Output the (X, Y) coordinate of the center of the cell containing the given text.  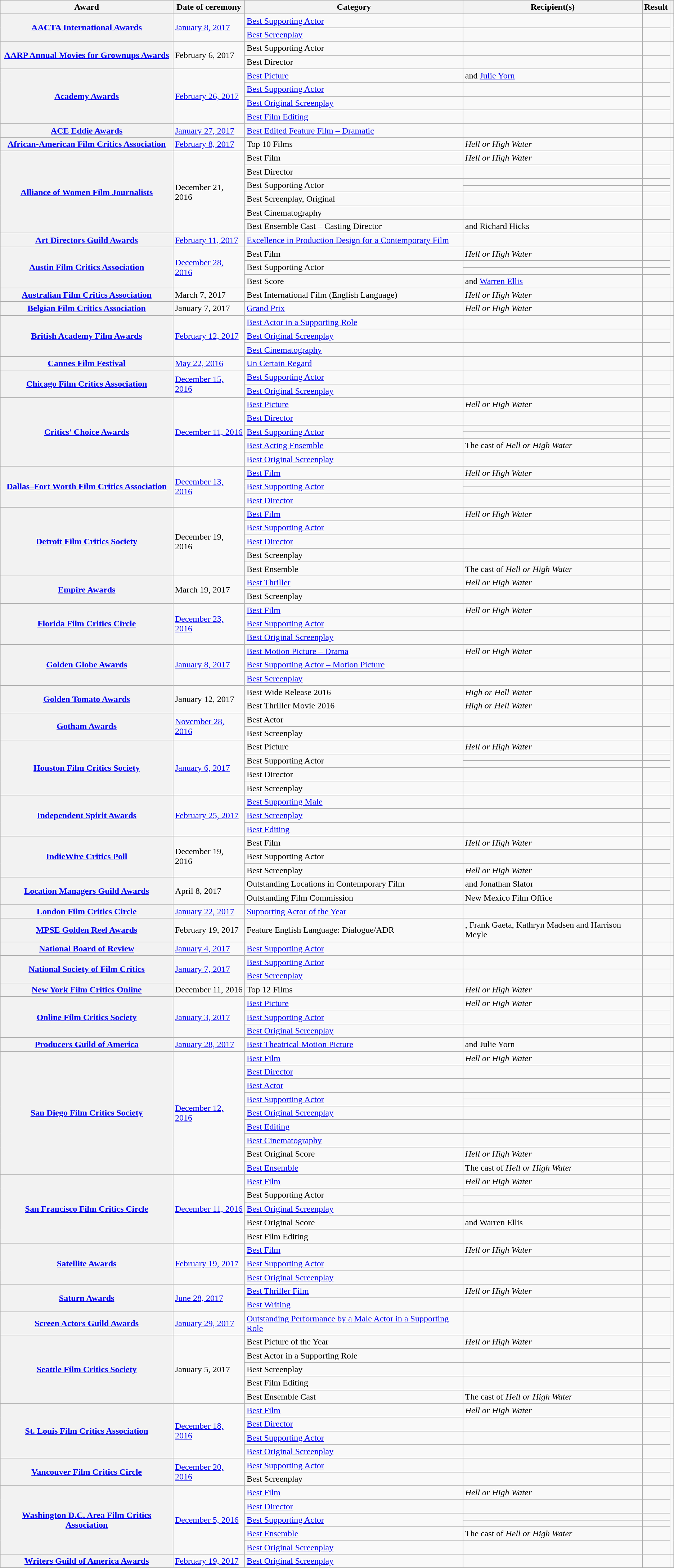
Saturn Awards (87, 1298)
Result (656, 7)
Independent Spirit Awards (87, 815)
Best Picture of the Year (354, 1342)
St. Louis Film Critics Association (87, 1431)
Award (87, 7)
Empire Awards (87, 589)
Chicago Film Critics Association (87, 384)
December 13, 2016 (209, 487)
January 27, 2017 (209, 130)
Best Supporting Male (354, 802)
Best Thriller Movie 2016 (354, 706)
Australian Film Critics Association (87, 295)
Golden Tomato Awards (87, 699)
Outstanding Locations in Contemporary Film (354, 884)
Category (354, 7)
Best Acting Ensemble (354, 446)
Outstanding Film Commission (354, 898)
Best Thriller Film (354, 1291)
Best International Film (English Language) (354, 295)
January 5, 2017 (209, 1369)
January 29, 2017 (209, 1323)
January 6, 2017 (209, 767)
Excellence in Production Design for a Contemporary Film (354, 240)
March 19, 2017 (209, 589)
Best Ensemble Cast – Casting Director (354, 226)
Best Writing (354, 1305)
Seattle Film Critics Society (87, 1369)
and Richard Hicks (553, 226)
Top 12 Films (354, 990)
Best Screenplay, Original (354, 199)
Satellite Awards (87, 1263)
March 7, 2017 (209, 295)
Best Thriller (354, 582)
February 11, 2017 (209, 240)
Feature English Language: Dialogue/ADR (354, 930)
January 28, 2017 (209, 1044)
May 22, 2016 (209, 363)
December 12, 2016 (209, 1113)
Location Managers Guild Awards (87, 891)
December 23, 2016 (209, 624)
Vancouver Film Critics Circle (87, 1472)
AARP Annual Movies for Grownups Awards (87, 55)
Dallas–Fort Worth Film Critics Association (87, 487)
Producers Guild of America (87, 1044)
Screen Actors Guild Awards (87, 1323)
Best Edited Feature Film – Dramatic (354, 130)
Best Motion Picture – Drama (354, 651)
December 28, 2016 (209, 267)
February 8, 2017 (209, 144)
June 28, 2017 (209, 1298)
San Diego Film Critics Society (87, 1113)
February 6, 2017 (209, 55)
January 12, 2017 (209, 699)
Online Film Critics Society (87, 1017)
National Board of Review (87, 949)
British Academy Film Awards (87, 336)
Date of ceremony (209, 7)
Golden Globe Awards (87, 665)
January 3, 2017 (209, 1017)
February 25, 2017 (209, 815)
December 20, 2016 (209, 1472)
Alliance of Women Film Journalists (87, 192)
Houston Film Critics Society (87, 767)
Art Directors Guild Awards (87, 240)
Gotham Awards (87, 726)
MPSE Golden Reel Awards (87, 930)
African-American Film Critics Association (87, 144)
Academy Awards (87, 96)
Detroit Film Critics Society (87, 541)
Un Certain Regard (354, 363)
Best Ensemble Cast (354, 1397)
and Jonathan Slator (553, 884)
IndieWire Critics Poll (87, 857)
ACE Eddie Awards (87, 130)
National Society of Film Critics (87, 969)
Critics' Choice Awards (87, 432)
Belgian Film Critics Association (87, 308)
December 18, 2016 (209, 1431)
New Mexico Film Office (553, 898)
Washington D.C. Area Film Critics Association (87, 1520)
New York Film Critics Online (87, 990)
Writers Guild of America Awards (87, 1561)
AACTA International Awards (87, 28)
Best Score (354, 281)
Top 10 Films (354, 144)
London Film Critics Circle (87, 911)
January 22, 2017 (209, 911)
Best Theatrical Motion Picture (354, 1044)
Grand Prix (354, 308)
December 15, 2016 (209, 384)
December 5, 2016 (209, 1520)
December 21, 2016 (209, 192)
February 12, 2017 (209, 336)
Cannes Film Festival (87, 363)
San Francisco Film Critics Circle (87, 1209)
Austin Film Critics Association (87, 267)
Best Supporting Actor – Motion Picture (354, 665)
November 28, 2016 (209, 726)
Recipient(s) (553, 7)
January 4, 2017 (209, 949)
Supporting Actor of the Year (354, 911)
, Frank Gaeta, Kathryn Madsen and Harrison Meyle (553, 930)
Florida Film Critics Circle (87, 624)
Outstanding Performance by a Male Actor in a Supporting Role (354, 1323)
April 8, 2017 (209, 891)
February 26, 2017 (209, 96)
Best Wide Release 2016 (354, 692)
